Search for the cell housing the specified text and yield its [x, y] center coordinate. 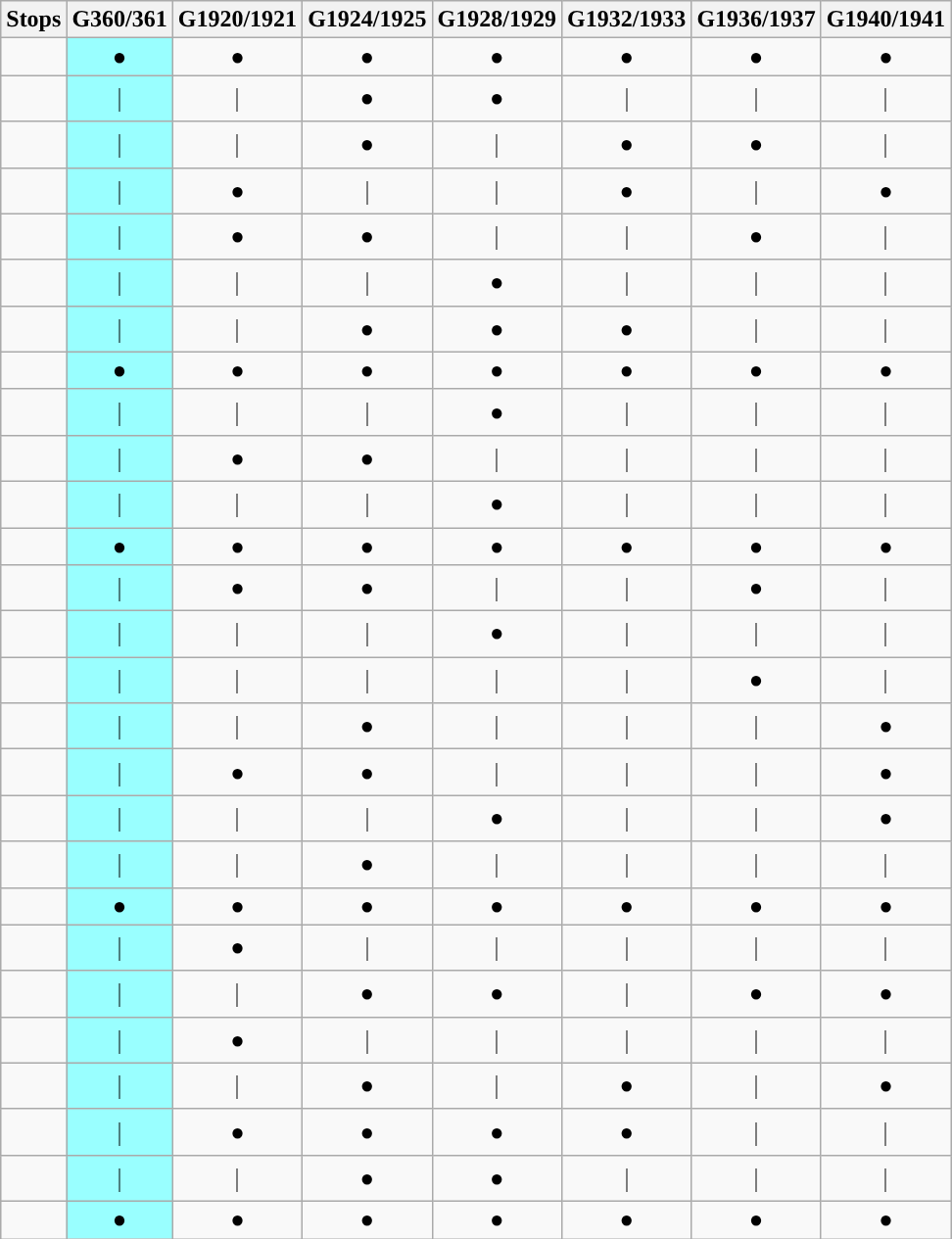
G1932/1933 [626, 20]
G360/361 [119, 20]
G1920/1921 [237, 20]
G1928/1929 [497, 20]
G1924/1925 [367, 20]
Stops [33, 20]
G1940/1941 [885, 20]
G1936/1937 [756, 20]
